Identify which cell holds the provided text, then report its (X, Y) central coordinate. 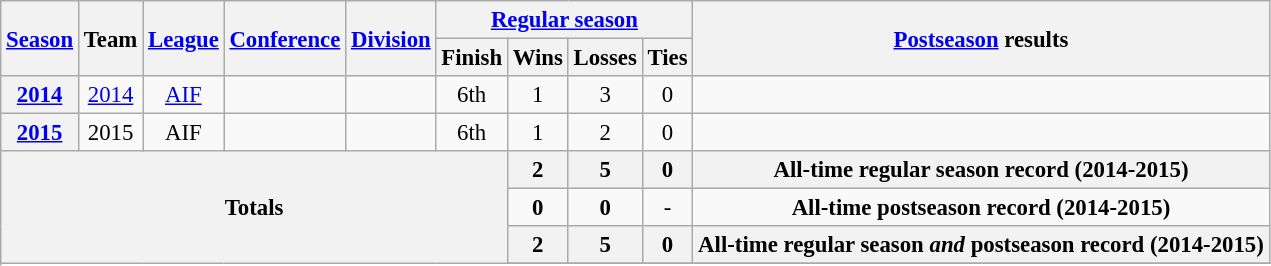
All-time regular season record (2014-2015) (981, 170)
League (184, 38)
Ties (668, 58)
3 (605, 95)
Season (40, 38)
Team (110, 38)
All-time regular season and postseason record (2014-2015) (981, 245)
Finish (472, 58)
Losses (605, 58)
Wins (538, 58)
Division (391, 38)
- (668, 208)
Totals (254, 208)
Regular season (564, 20)
All-time postseason record (2014-2015) (981, 208)
Conference (285, 38)
Postseason results (981, 38)
